Provide the [x, y] coordinate of the cell's center where the given text is located.  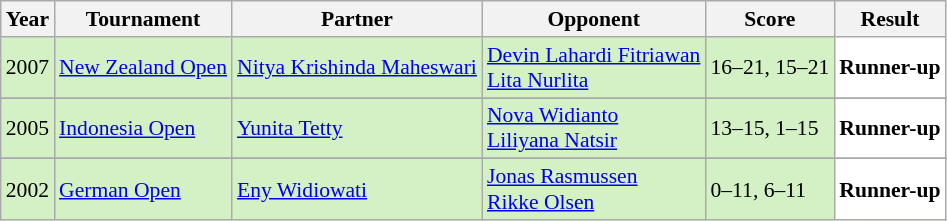
Indonesia Open [143, 128]
Score [770, 19]
Eny Widiowati [357, 190]
Nitya Krishinda Maheswari [357, 68]
2005 [28, 128]
Partner [357, 19]
Nova Widianto Liliyana Natsir [594, 128]
16–21, 15–21 [770, 68]
Jonas Rasmussen Rikke Olsen [594, 190]
Yunita Tetty [357, 128]
13–15, 1–15 [770, 128]
0–11, 6–11 [770, 190]
2002 [28, 190]
German Open [143, 190]
New Zealand Open [143, 68]
2007 [28, 68]
Devin Lahardi Fitriawan Lita Nurlita [594, 68]
Opponent [594, 19]
Result [890, 19]
Tournament [143, 19]
Year [28, 19]
